Determine the [x, y] coordinate at the center of the cell enclosing the given text.  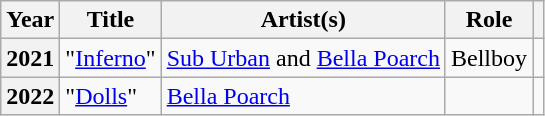
Title [110, 20]
Sub Urban and Bella Poarch [303, 58]
Artist(s) [303, 20]
Bella Poarch [303, 96]
Year [30, 20]
2022 [30, 96]
Bellboy [488, 58]
2021 [30, 58]
"Inferno" [110, 58]
Role [488, 20]
"Dolls" [110, 96]
